Find where the given text appears and provide that cell's center as (x, y) coordinate. 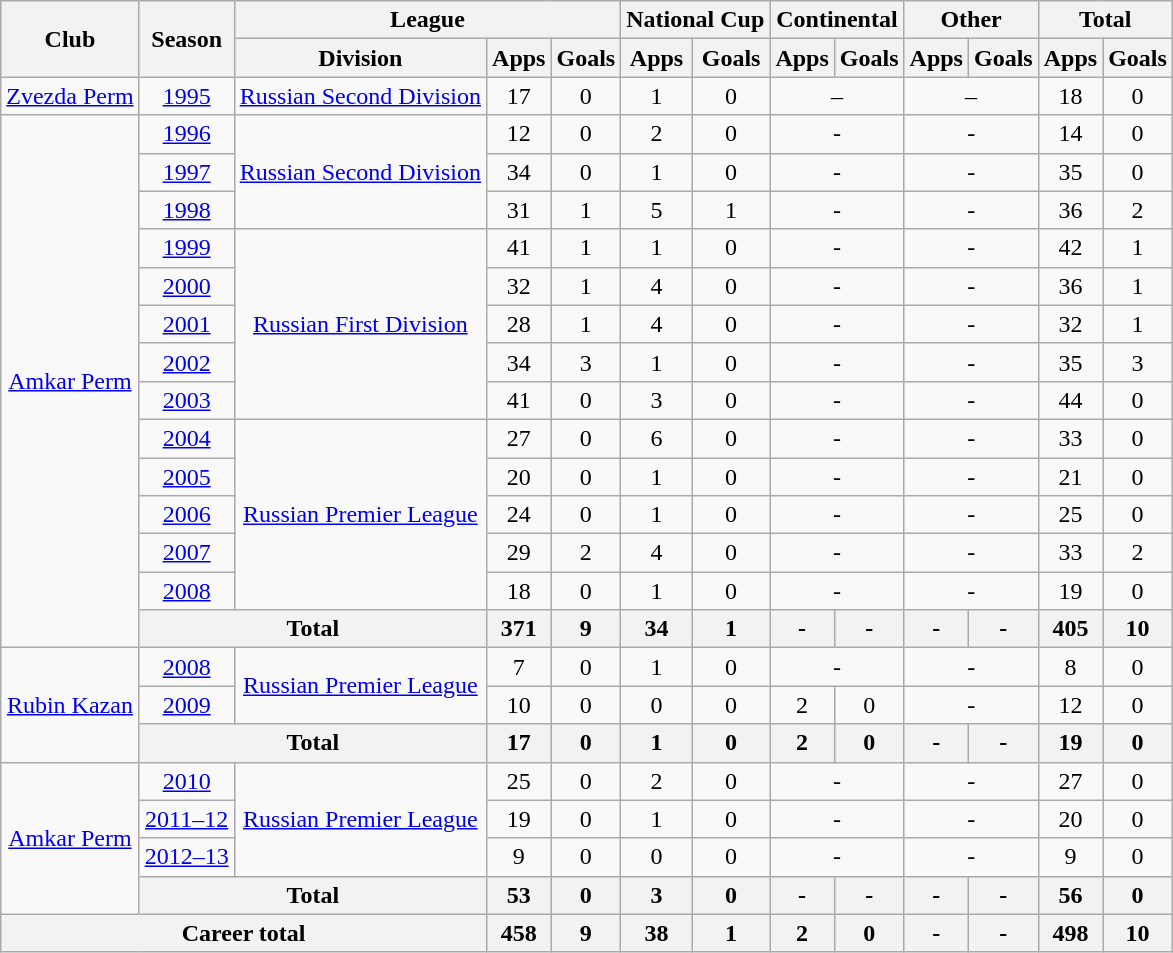
1996 (186, 134)
2001 (186, 324)
2003 (186, 400)
Continental (837, 20)
2010 (186, 781)
498 (1070, 933)
42 (1070, 248)
2000 (186, 286)
28 (519, 324)
Club (70, 39)
24 (519, 515)
5 (657, 210)
56 (1070, 895)
2012–13 (186, 857)
29 (519, 553)
Career total (244, 933)
44 (1070, 400)
1995 (186, 96)
1998 (186, 210)
38 (657, 933)
1999 (186, 248)
7 (519, 667)
2005 (186, 477)
League (428, 20)
31 (519, 210)
Russian First Division (360, 324)
National Cup (696, 20)
8 (1070, 667)
Zvezda Perm (70, 96)
2002 (186, 362)
1997 (186, 172)
2009 (186, 705)
Season (186, 39)
Rubin Kazan (70, 705)
14 (1070, 134)
Other (971, 20)
2004 (186, 438)
2007 (186, 553)
53 (519, 895)
2006 (186, 515)
405 (1070, 629)
Division (360, 58)
6 (657, 438)
2011–12 (186, 819)
458 (519, 933)
371 (519, 629)
21 (1070, 477)
